Pinpoint the cell where the given text exists, returning its (X, Y) midpoint coordinate. 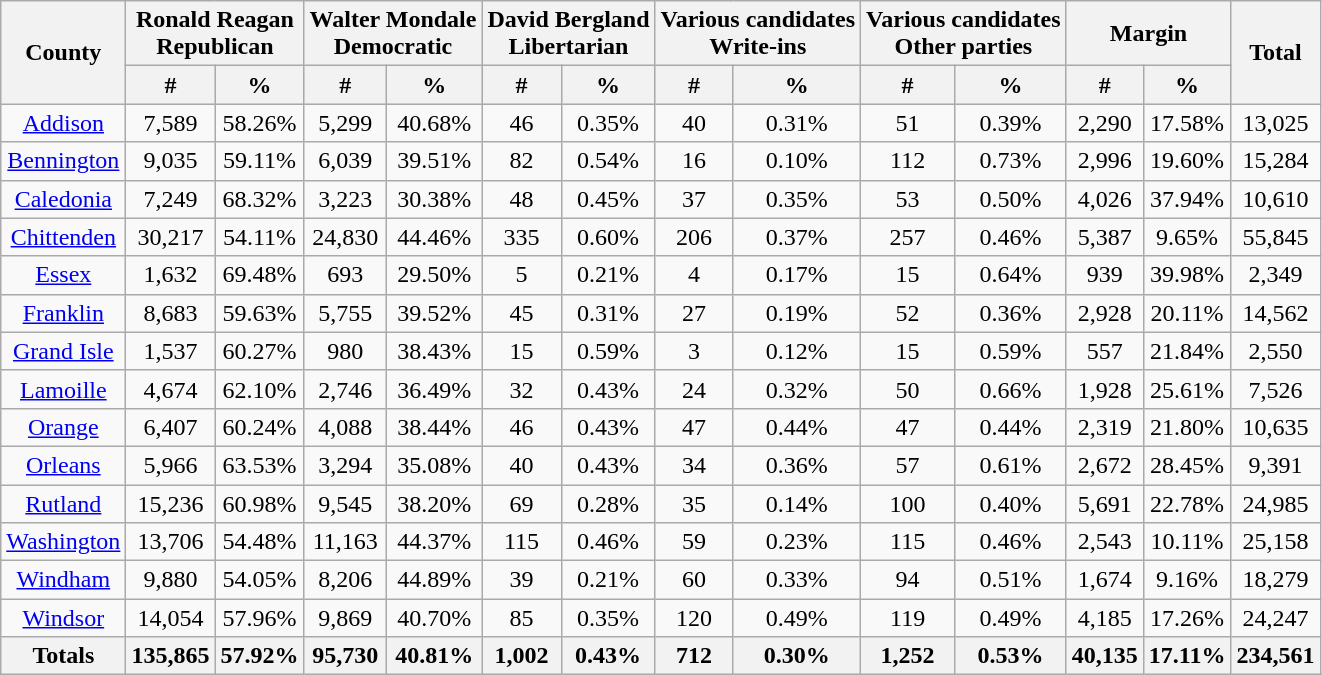
0.19% (797, 313)
9.16% (1187, 580)
54.05% (260, 580)
Addison (64, 123)
100 (908, 503)
257 (908, 237)
Washington (64, 542)
0.53% (1010, 656)
4 (694, 275)
37 (694, 199)
5,966 (170, 465)
Windsor (64, 618)
24 (694, 389)
3,294 (346, 465)
1,252 (908, 656)
3,223 (346, 199)
3 (694, 351)
David BerglandLibertarian (568, 34)
39.51% (434, 161)
9.65% (1187, 237)
1,537 (170, 351)
234,561 (1276, 656)
68.32% (260, 199)
Bennington (64, 161)
7,589 (170, 123)
Rutland (64, 503)
4,088 (346, 427)
119 (908, 618)
53 (908, 199)
60.27% (260, 351)
557 (1104, 351)
0.54% (608, 161)
13,706 (170, 542)
15,236 (170, 503)
693 (346, 275)
2,319 (1104, 427)
0.17% (797, 275)
0.60% (608, 237)
69.48% (260, 275)
38.43% (434, 351)
4,674 (170, 389)
2,928 (1104, 313)
2,996 (1104, 161)
335 (522, 237)
135,865 (170, 656)
2,349 (1276, 275)
19.60% (1187, 161)
40.81% (434, 656)
94 (908, 580)
Essex (64, 275)
Windham (64, 580)
51 (908, 123)
9,880 (170, 580)
Various candidatesWrite-ins (758, 34)
0.73% (1010, 161)
8,683 (170, 313)
Caledonia (64, 199)
35.08% (434, 465)
59 (694, 542)
54.48% (260, 542)
18,279 (1276, 580)
39.98% (1187, 275)
Margin (1148, 34)
0.10% (797, 161)
85 (522, 618)
7,249 (170, 199)
14,562 (1276, 313)
Franklin (64, 313)
980 (346, 351)
59.63% (260, 313)
0.50% (1010, 199)
17.11% (1187, 656)
206 (694, 237)
36.49% (434, 389)
40.68% (434, 123)
38.44% (434, 427)
Various candidatesOther parties (964, 34)
10,610 (1276, 199)
32 (522, 389)
25,158 (1276, 542)
44.89% (434, 580)
40,135 (1104, 656)
5,299 (346, 123)
40.70% (434, 618)
24,985 (1276, 503)
0.64% (1010, 275)
9,869 (346, 618)
5,691 (1104, 503)
Grand Isle (64, 351)
0.14% (797, 503)
0.30% (797, 656)
4,185 (1104, 618)
60.24% (260, 427)
25.61% (1187, 389)
112 (908, 161)
50 (908, 389)
39.52% (434, 313)
6,407 (170, 427)
35 (694, 503)
0.37% (797, 237)
0.28% (608, 503)
29.50% (434, 275)
2,746 (346, 389)
59.11% (260, 161)
52 (908, 313)
16 (694, 161)
5,755 (346, 313)
15,284 (1276, 161)
13,025 (1276, 123)
9,391 (1276, 465)
Ronald ReaganRepublican (215, 34)
120 (694, 618)
0.33% (797, 580)
0.51% (1010, 580)
57.96% (260, 618)
30,217 (170, 237)
55,845 (1276, 237)
14,054 (170, 618)
Total (1276, 52)
30.38% (434, 199)
2,290 (1104, 123)
1,928 (1104, 389)
28.45% (1187, 465)
939 (1104, 275)
10.11% (1187, 542)
4,026 (1104, 199)
58.26% (260, 123)
24,247 (1276, 618)
34 (694, 465)
21.80% (1187, 427)
0.40% (1010, 503)
38.20% (434, 503)
Orange (64, 427)
54.11% (260, 237)
37.94% (1187, 199)
Lamoille (64, 389)
0.32% (797, 389)
Chittenden (64, 237)
45 (522, 313)
27 (694, 313)
1,002 (522, 656)
44.37% (434, 542)
9,035 (170, 161)
712 (694, 656)
7,526 (1276, 389)
10,635 (1276, 427)
1,632 (170, 275)
57 (908, 465)
0.12% (797, 351)
17.58% (1187, 123)
0.61% (1010, 465)
60 (694, 580)
57.92% (260, 656)
20.11% (1187, 313)
0.66% (1010, 389)
2,672 (1104, 465)
11,163 (346, 542)
24,830 (346, 237)
44.46% (434, 237)
0.23% (797, 542)
17.26% (1187, 618)
0.45% (608, 199)
6,039 (346, 161)
2,550 (1276, 351)
Totals (64, 656)
8,206 (346, 580)
82 (522, 161)
39 (522, 580)
Orleans (64, 465)
22.78% (1187, 503)
Walter MondaleDemocratic (393, 34)
1,674 (1104, 580)
95,730 (346, 656)
60.98% (260, 503)
9,545 (346, 503)
48 (522, 199)
63.53% (260, 465)
2,543 (1104, 542)
County (64, 52)
62.10% (260, 389)
5,387 (1104, 237)
0.39% (1010, 123)
21.84% (1187, 351)
69 (522, 503)
5 (522, 275)
